Detect which cell encompasses the target text, then output its [X, Y] center coordinate. 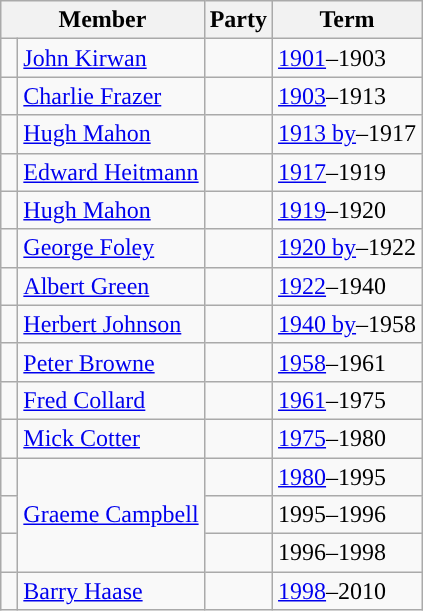
1919–1920 [348, 210]
1913 by–1917 [348, 134]
Fred Collard [111, 400]
1958–1961 [348, 362]
1940 by–1958 [348, 324]
1975–1980 [348, 438]
1922–1940 [348, 286]
Graeme Campbell [111, 515]
Member [102, 20]
Charlie Frazer [111, 96]
Peter Browne [111, 362]
Barry Haase [111, 591]
1903–1913 [348, 96]
1961–1975 [348, 400]
Term [348, 20]
John Kirwan [111, 58]
Party [238, 20]
George Foley [111, 248]
1996–1998 [348, 553]
Edward Heitmann [111, 172]
Herbert Johnson [111, 324]
1901–1903 [348, 58]
1998–2010 [348, 591]
Mick Cotter [111, 438]
1995–1996 [348, 515]
1917–1919 [348, 172]
1980–1995 [348, 477]
Albert Green [111, 286]
1920 by–1922 [348, 248]
